Scan for the cell matching the given text and deliver its (x, y) coordinate at center. 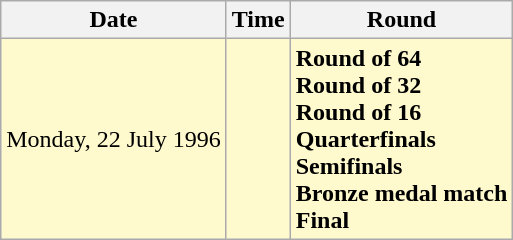
Date (114, 20)
Time (258, 20)
Monday, 22 July 1996 (114, 139)
Round of 64Round of 32Round of 16QuarterfinalsSemifinalsBronze medal matchFinal (402, 139)
Round (402, 20)
